Detect which cell encompasses the target text, then output its [x, y] center coordinate. 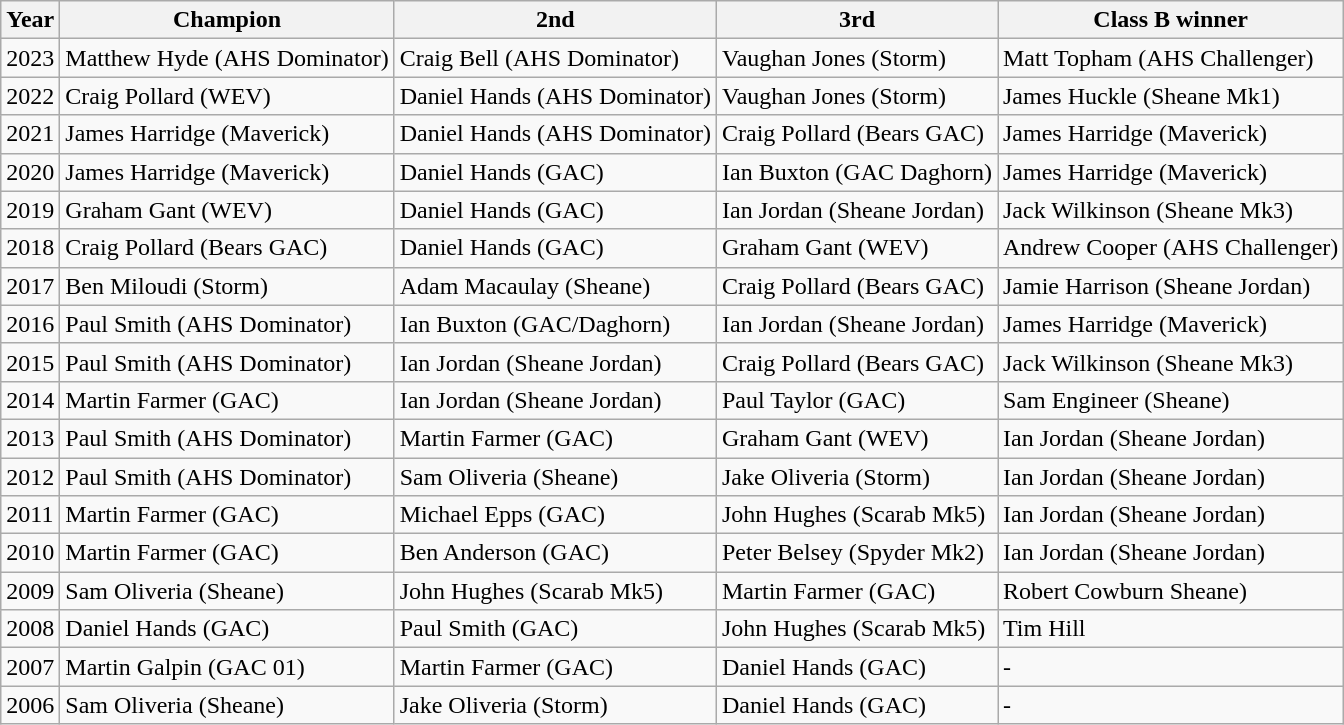
Ian Buxton (GAC Daghorn) [856, 172]
2008 [30, 629]
Sam Engineer (Sheane) [1171, 400]
Andrew Cooper (AHS Challenger) [1171, 248]
Michael Epps (GAC) [555, 515]
Year [30, 20]
2022 [30, 96]
2011 [30, 515]
Matt Topham (AHS Challenger) [1171, 58]
Ian Buxton (GAC/Daghorn) [555, 324]
Tim Hill [1171, 629]
Matthew Hyde (AHS Dominator) [227, 58]
2012 [30, 477]
2019 [30, 210]
2009 [30, 591]
2017 [30, 286]
Craig Bell (AHS Dominator) [555, 58]
Robert Cowburn Sheane) [1171, 591]
Peter Belsey (Spyder Mk2) [856, 553]
Paul Taylor (GAC) [856, 400]
James Huckle (Sheane Mk1) [1171, 96]
Martin Galpin (GAC 01) [227, 667]
Adam Macaulay (Sheane) [555, 286]
2007 [30, 667]
Champion [227, 20]
2016 [30, 324]
2018 [30, 248]
2023 [30, 58]
Jamie Harrison (Sheane Jordan) [1171, 286]
Paul Smith (GAC) [555, 629]
Craig Pollard (WEV) [227, 96]
Class B winner [1171, 20]
Ben Miloudi (Storm) [227, 286]
2013 [30, 438]
2006 [30, 705]
2014 [30, 400]
3rd [856, 20]
2010 [30, 553]
2021 [30, 134]
2020 [30, 172]
2015 [30, 362]
2nd [555, 20]
Ben Anderson (GAC) [555, 553]
